For the text-containing cell, return its midpoint in (X, Y) coordinate format. 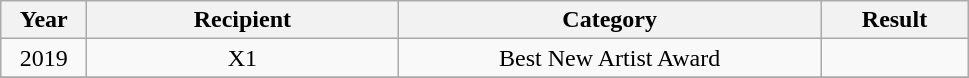
Recipient (242, 20)
2019 (44, 58)
Result (894, 20)
Year (44, 20)
Best New Artist Award (610, 58)
X1 (242, 58)
Category (610, 20)
